Scan for the cell matching the given text and deliver its (X, Y) coordinate at center. 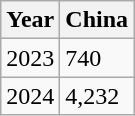
740 (97, 58)
2023 (30, 58)
China (97, 20)
2024 (30, 96)
4,232 (97, 96)
Year (30, 20)
